Return (x, y) of the center of cell containing provided text 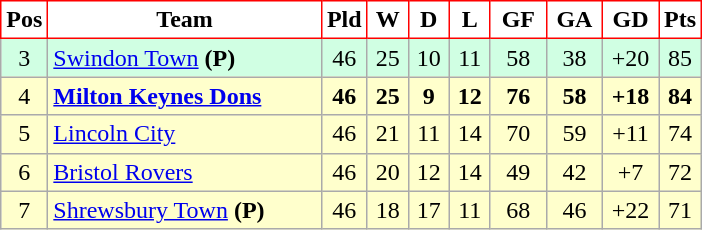
59 (574, 134)
W (388, 20)
72 (680, 172)
+18 (630, 96)
21 (388, 134)
38 (574, 58)
71 (680, 210)
L (470, 20)
+22 (630, 210)
7 (24, 210)
Team (185, 20)
85 (680, 58)
Shrewsbury Town (P) (185, 210)
17 (428, 210)
9 (428, 96)
Pld (344, 20)
GA (574, 20)
49 (518, 172)
GF (518, 20)
+7 (630, 172)
D (428, 20)
74 (680, 134)
4 (24, 96)
Bristol Rovers (185, 172)
Lincoln City (185, 134)
20 (388, 172)
+11 (630, 134)
+20 (630, 58)
84 (680, 96)
70 (518, 134)
42 (574, 172)
Pos (24, 20)
18 (388, 210)
10 (428, 58)
6 (24, 172)
76 (518, 96)
5 (24, 134)
Swindon Town (P) (185, 58)
GD (630, 20)
68 (518, 210)
Pts (680, 20)
Milton Keynes Dons (185, 96)
3 (24, 58)
